From the cell containing the given text, extract its center point as (X, Y) coordinate. 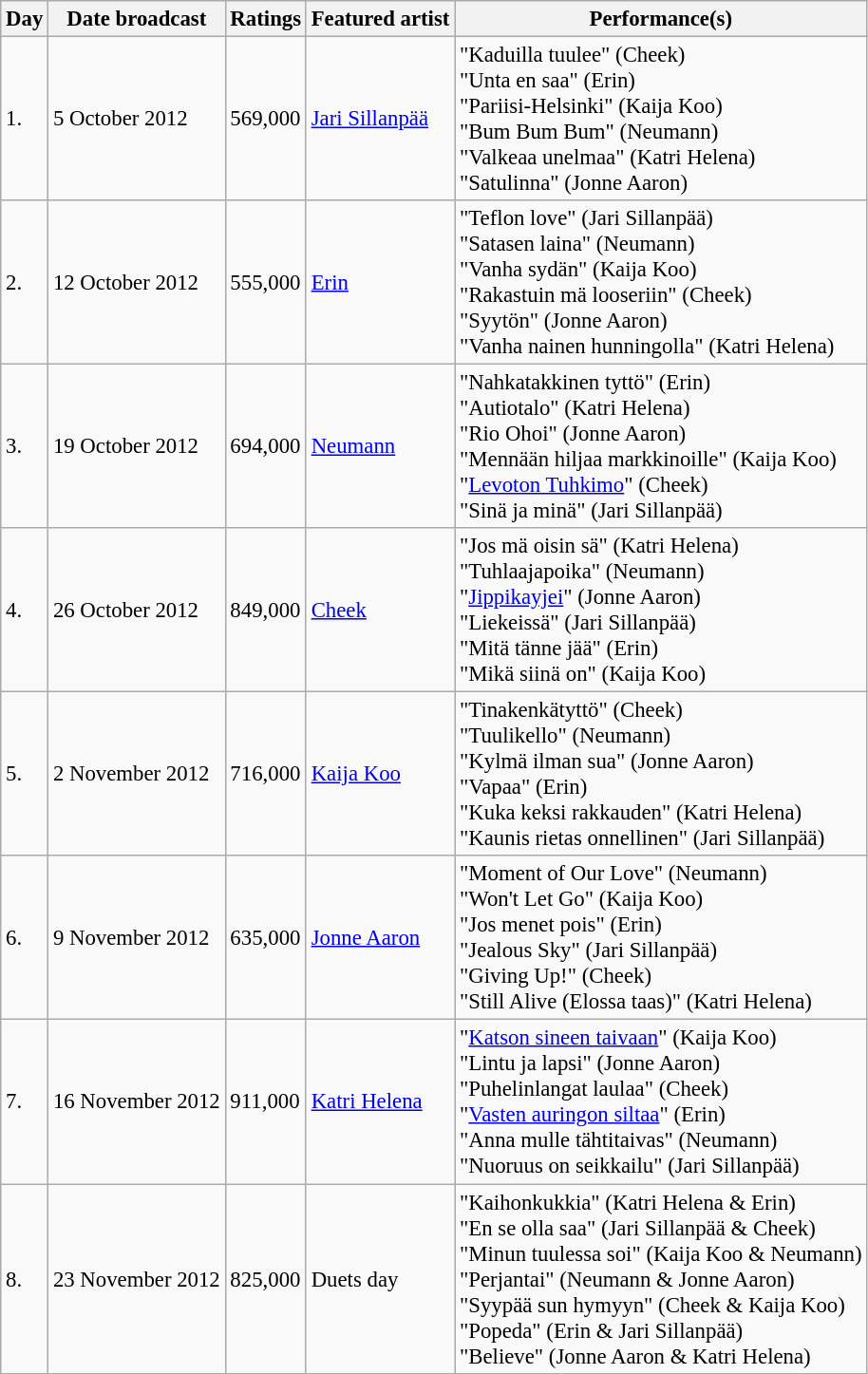
Cheek (380, 610)
911,000 (266, 1101)
8. (25, 1279)
Jari Sillanpää (380, 120)
6. (25, 938)
16 November 2012 (137, 1101)
5 October 2012 (137, 120)
23 November 2012 (137, 1279)
19 October 2012 (137, 446)
849,000 (266, 610)
Featured artist (380, 19)
825,000 (266, 1279)
635,000 (266, 938)
Duets day (380, 1279)
7. (25, 1101)
12 October 2012 (137, 283)
1. (25, 120)
Jonne Aaron (380, 938)
716,000 (266, 775)
Day (25, 19)
26 October 2012 (137, 610)
555,000 (266, 283)
3. (25, 446)
Performance(s) (661, 19)
9 November 2012 (137, 938)
5. (25, 775)
2 November 2012 (137, 775)
2. (25, 283)
694,000 (266, 446)
Ratings (266, 19)
Neumann (380, 446)
4. (25, 610)
Katri Helena (380, 1101)
Kaija Koo (380, 775)
Date broadcast (137, 19)
569,000 (266, 120)
Erin (380, 283)
